Return the [X, Y] coordinate for the center point of the cell that contains the specified text.  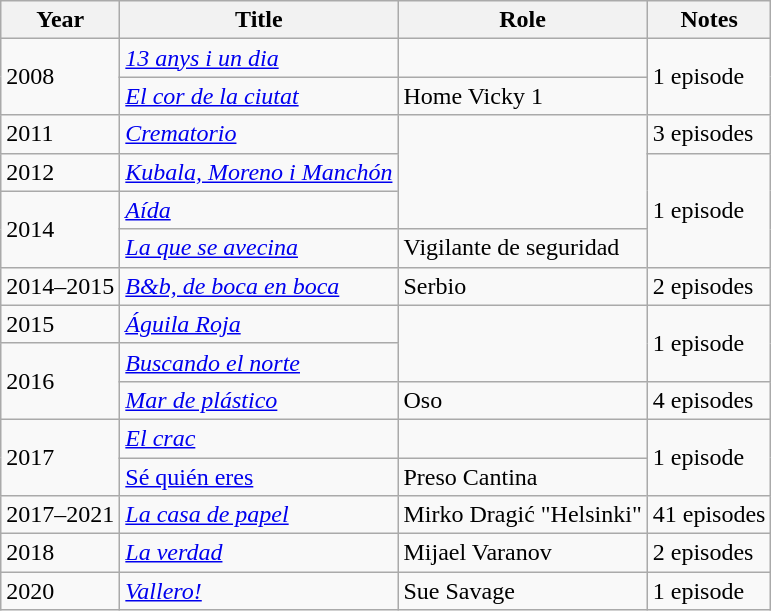
2012 [60, 172]
Vigilante de seguridad [522, 248]
Aída [259, 210]
Year [60, 20]
3 episodes [709, 134]
Home Vicky 1 [522, 96]
El crac [259, 438]
La que se avecina [259, 248]
4 episodes [709, 400]
Sé quién eres [259, 477]
Buscando el norte [259, 362]
2011 [60, 134]
Águila Roja [259, 324]
2015 [60, 324]
El cor de la ciutat [259, 96]
13 anys i un dia [259, 58]
Role [522, 20]
2017–2021 [60, 515]
Title [259, 20]
2008 [60, 77]
2020 [60, 591]
Mirko Dragić "Helsinki" [522, 515]
Crematorio [259, 134]
Oso [522, 400]
Mar de plástico [259, 400]
2017 [60, 457]
La verdad [259, 553]
Sue Savage [522, 591]
Preso Cantina [522, 477]
Kubala, Moreno i Manchón [259, 172]
Serbio [522, 286]
2016 [60, 381]
B&b, de boca en boca [259, 286]
Vallero! [259, 591]
Notes [709, 20]
2018 [60, 553]
2014–2015 [60, 286]
La casa de papel [259, 515]
2014 [60, 229]
Mijael Varanov [522, 553]
41 episodes [709, 515]
